Pinpoint the cell where the given text exists, returning its [x, y] midpoint coordinate. 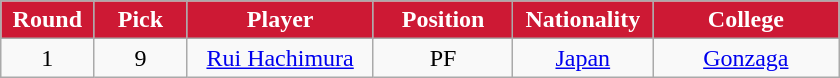
Position [443, 20]
Player [280, 20]
PF [443, 58]
College [746, 20]
Nationality [583, 20]
Japan [583, 58]
9 [140, 58]
Round [48, 20]
Gonzaga [746, 58]
Pick [140, 20]
Rui Hachimura [280, 58]
1 [48, 58]
